Return [x, y] of the center of cell containing provided text 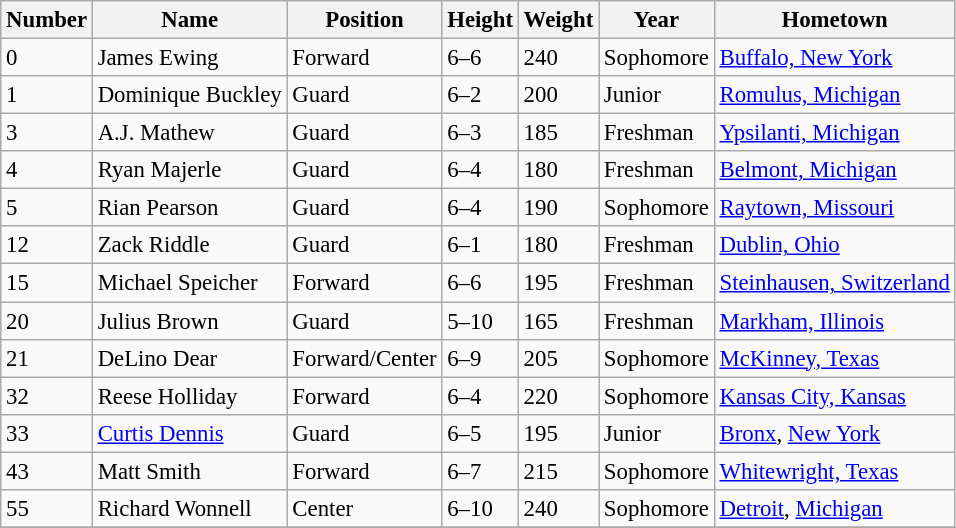
185 [558, 133]
Whitewright, Texas [834, 471]
215 [558, 471]
Height [480, 20]
Ypsilanti, Michigan [834, 133]
6–5 [480, 433]
Steinhausen, Switzerland [834, 283]
Bronx, New York [834, 433]
Romulus, Michigan [834, 95]
Richard Wonnell [190, 509]
Rian Pearson [190, 208]
32 [47, 396]
Year [657, 20]
Weight [558, 20]
6–10 [480, 509]
5 [47, 208]
Michael Speicher [190, 283]
DeLino Dear [190, 358]
6–7 [480, 471]
165 [558, 321]
Center [364, 509]
190 [558, 208]
Detroit, Michigan [834, 509]
Number [47, 20]
Zack Riddle [190, 245]
4 [47, 170]
6–2 [480, 95]
0 [47, 58]
33 [47, 433]
6–1 [480, 245]
Julius Brown [190, 321]
Forward/Center [364, 358]
1 [47, 95]
Markham, Illinois [834, 321]
Hometown [834, 20]
McKinney, Texas [834, 358]
21 [47, 358]
Name [190, 20]
220 [558, 396]
Buffalo, New York [834, 58]
6–9 [480, 358]
12 [47, 245]
Belmont, Michigan [834, 170]
3 [47, 133]
James Ewing [190, 58]
205 [558, 358]
A.J. Mathew [190, 133]
6–3 [480, 133]
Matt Smith [190, 471]
Raytown, Missouri [834, 208]
200 [558, 95]
Dominique Buckley [190, 95]
5–10 [480, 321]
20 [47, 321]
Dublin, Ohio [834, 245]
43 [47, 471]
Position [364, 20]
Reese Holliday [190, 396]
15 [47, 283]
Kansas City, Kansas [834, 396]
55 [47, 509]
Ryan Majerle [190, 170]
Curtis Dennis [190, 433]
